Locate the cell with the specified text and output its (x, y) center coordinate. 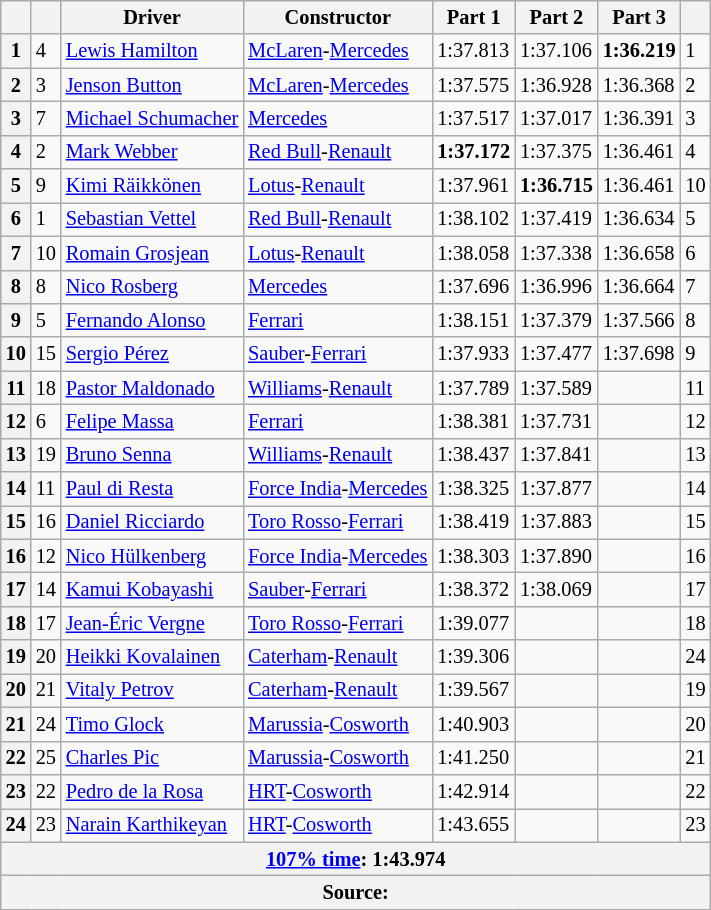
Part 3 (640, 17)
Sebastian Vettel (152, 219)
Lewis Hamilton (152, 51)
1:36.715 (556, 186)
1:38.102 (474, 219)
1:37.106 (556, 51)
Sergio Pérez (152, 354)
1:37.789 (474, 388)
1:37.419 (556, 219)
1:37.172 (474, 152)
1:41.250 (474, 758)
1:37.375 (556, 152)
1:38.381 (474, 421)
1:37.883 (556, 522)
1:37.961 (474, 186)
Timo Glock (152, 724)
1:37.338 (556, 253)
1:38.325 (474, 489)
Nico Hülkenberg (152, 556)
Heikki Kovalainen (152, 657)
Driver (152, 17)
Constructor (338, 17)
1:37.813 (474, 51)
1:42.914 (474, 791)
Michael Schumacher (152, 118)
Pastor Maldonado (152, 388)
1:38.372 (474, 589)
1:36.219 (640, 51)
Felipe Massa (152, 421)
1:37.698 (640, 354)
1:36.658 (640, 253)
1:38.437 (474, 455)
1:37.731 (556, 421)
1:38.151 (474, 320)
1:36.391 (640, 118)
107% time: 1:43.974 (356, 859)
Jenson Button (152, 85)
25 (46, 758)
Jean-Éric Vergne (152, 623)
1:37.933 (474, 354)
Kimi Räikkönen (152, 186)
Nico Rosberg (152, 287)
Paul di Resta (152, 489)
1:36.368 (640, 85)
Kamui Kobayashi (152, 589)
1:39.077 (474, 623)
Part 1 (474, 17)
1:39.306 (474, 657)
1:36.996 (556, 287)
1:37.477 (556, 354)
1:36.928 (556, 85)
1:36.634 (640, 219)
1:37.589 (556, 388)
Part 2 (556, 17)
1:37.517 (474, 118)
1:43.655 (474, 825)
1:37.696 (474, 287)
1:37.017 (556, 118)
1:37.890 (556, 556)
1:37.575 (474, 85)
Daniel Ricciardo (152, 522)
Charles Pic (152, 758)
Vitaly Petrov (152, 690)
1:38.419 (474, 522)
1:37.379 (556, 320)
1:37.841 (556, 455)
Source: (356, 892)
1:38.303 (474, 556)
Narain Karthikeyan (152, 825)
Pedro de la Rosa (152, 791)
1:38.058 (474, 253)
Romain Grosjean (152, 253)
1:39.567 (474, 690)
Bruno Senna (152, 455)
Fernando Alonso (152, 320)
1:38.069 (556, 589)
1:37.877 (556, 489)
Mark Webber (152, 152)
1:40.903 (474, 724)
1:37.566 (640, 320)
1:36.664 (640, 287)
